Determine the (x, y) coordinate at the center of the cell enclosing the given text.  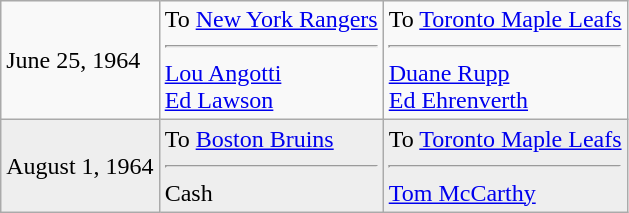
August 1, 1964 (80, 166)
To Toronto Maple LeafsTom McCarthy (505, 166)
To New York RangersLou Angotti Ed Lawson (271, 60)
To Toronto Maple LeafsDuane Rupp Ed Ehrenverth (505, 60)
June 25, 1964 (80, 60)
To Boston BruinsCash (271, 166)
